Extract the (X, Y) coordinate from the center of the cell holding the provided text.  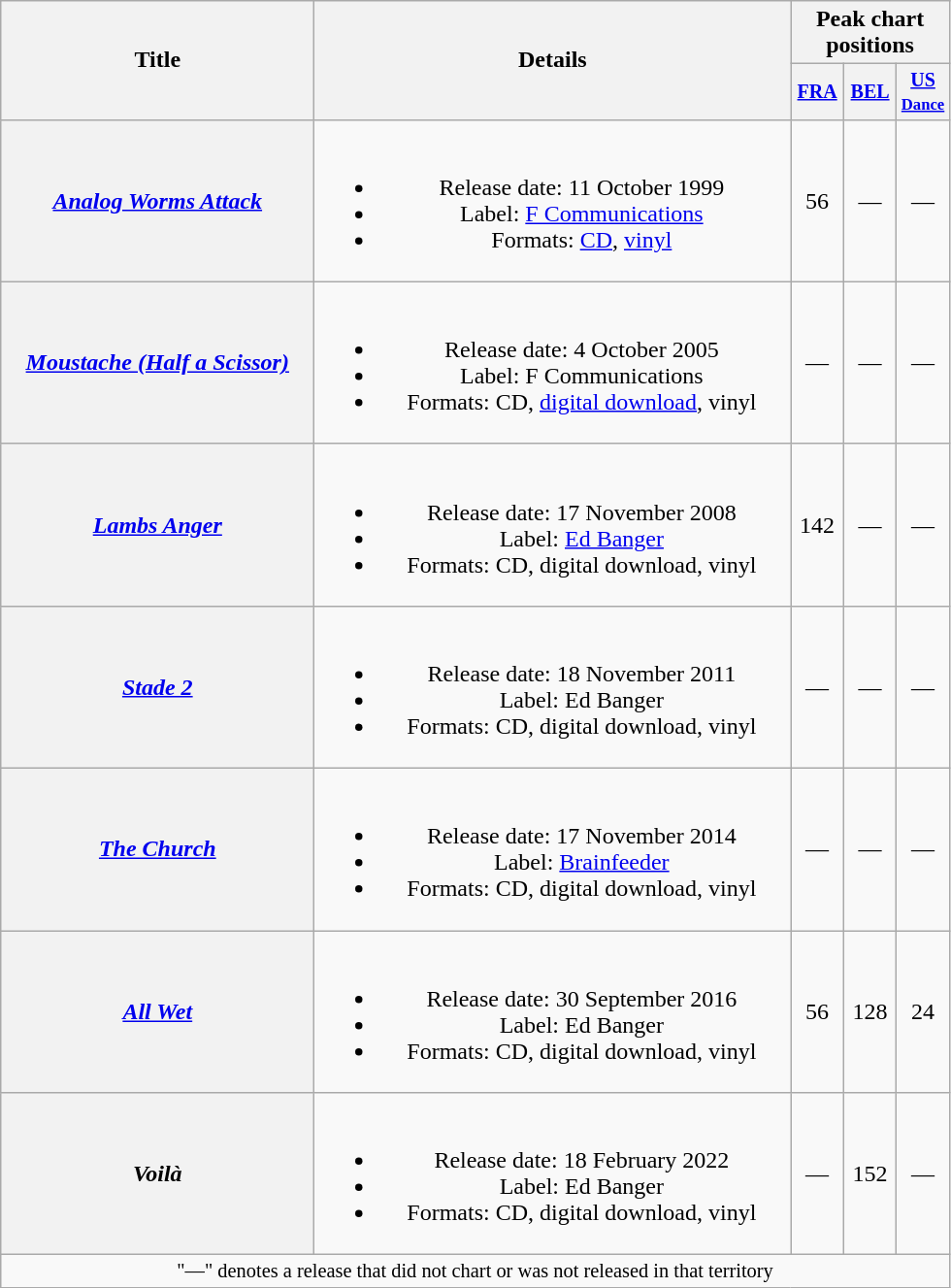
142 (817, 524)
The Church (157, 850)
BEL (869, 91)
"—" denotes a release that did not chart or was not released in that territory (475, 1271)
FRA (817, 91)
128 (869, 1011)
24 (923, 1011)
Release date: 18 February 2022Label: Ed BangerFormats: CD, digital download, vinyl (553, 1174)
152 (869, 1174)
Peak chart positions (869, 33)
USDance (923, 91)
Voilà (157, 1174)
Release date: 11 October 1999Label: F CommunicationsFormats: CD, vinyl (553, 200)
Details (553, 60)
Release date: 17 November 2014Label: BrainfeederFormats: CD, digital download, vinyl (553, 850)
Release date: 18 November 2011Label: Ed BangerFormats: CD, digital download, vinyl (553, 687)
Release date: 4 October 2005Label: F CommunicationsFormats: CD, digital download, vinyl (553, 363)
Release date: 17 November 2008Label: Ed BangerFormats: CD, digital download, vinyl (553, 524)
Lambs Anger (157, 524)
Release date: 30 September 2016Label: Ed BangerFormats: CD, digital download, vinyl (553, 1011)
Analog Worms Attack (157, 200)
All Wet (157, 1011)
Title (157, 60)
Moustache (Half a Scissor) (157, 363)
Stade 2 (157, 687)
